Output the [x, y] coordinate of the center of the cell containing the given text.  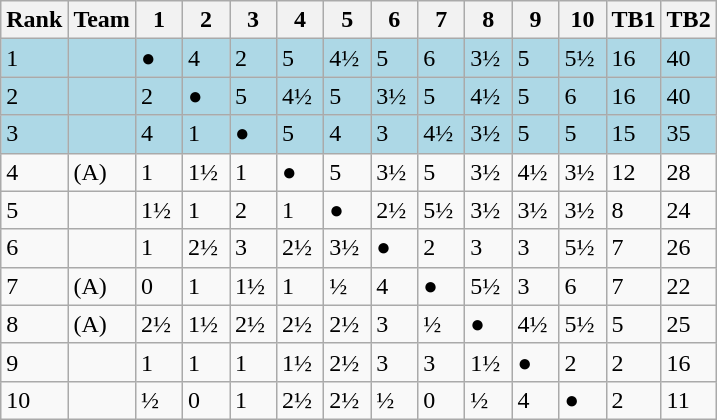
22 [688, 286]
15 [634, 134]
26 [688, 248]
24 [688, 210]
Rank [34, 20]
35 [688, 134]
Team [102, 20]
25 [688, 324]
TB1 [634, 20]
TB2 [688, 20]
28 [688, 172]
12 [634, 172]
11 [688, 400]
